Determine the [X, Y] coordinate at the center of the cell enclosing the given text.  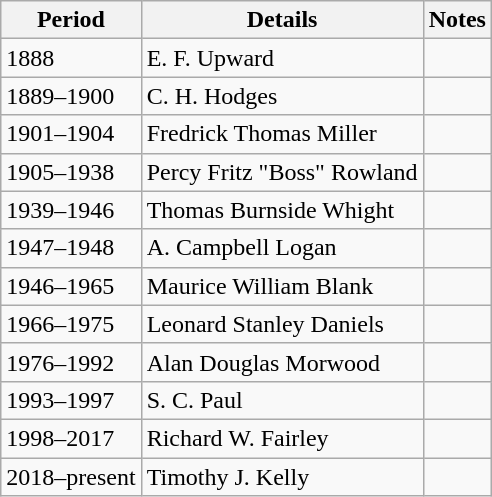
Details [282, 20]
1976–1992 [71, 362]
Leonard Stanley Daniels [282, 324]
Alan Douglas Morwood [282, 362]
1901–1904 [71, 134]
Maurice William Blank [282, 286]
1939–1946 [71, 210]
2018–present [71, 477]
1946–1965 [71, 286]
1888 [71, 58]
1998–2017 [71, 438]
Percy Fritz "Boss" Rowland [282, 172]
1947–1948 [71, 248]
A. Campbell Logan [282, 248]
Period [71, 20]
1966–1975 [71, 324]
Richard W. Fairley [282, 438]
S. C. Paul [282, 400]
C. H. Hodges [282, 96]
Thomas Burnside Whight [282, 210]
E. F. Upward [282, 58]
1905–1938 [71, 172]
Timothy J. Kelly [282, 477]
Fredrick Thomas Miller [282, 134]
1889–1900 [71, 96]
Notes [457, 20]
1993–1997 [71, 400]
